Search for the cell housing the specified text and yield its (X, Y) center coordinate. 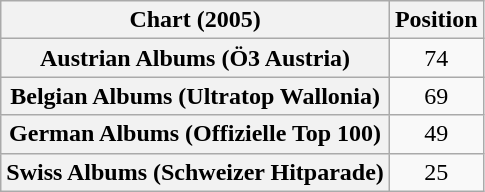
Belgian Albums (Ultratop Wallonia) (196, 96)
Swiss Albums (Schweizer Hitparade) (196, 172)
Position (436, 20)
49 (436, 134)
Chart (2005) (196, 20)
69 (436, 96)
25 (436, 172)
74 (436, 58)
Austrian Albums (Ö3 Austria) (196, 58)
German Albums (Offizielle Top 100) (196, 134)
